Pinpoint the cell where the given text exists, returning its [x, y] midpoint coordinate. 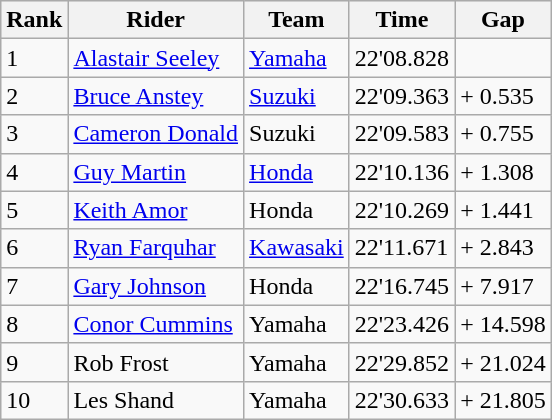
22'09.583 [402, 134]
22'10.136 [402, 172]
Kawasaki [297, 248]
3 [34, 134]
+ 1.308 [504, 172]
Guy Martin [156, 172]
22'23.426 [402, 324]
+ 7.917 [504, 286]
Conor Cummins [156, 324]
Cameron Donald [156, 134]
Rider [156, 20]
22'10.269 [402, 210]
+ 0.755 [504, 134]
22'29.852 [402, 362]
Les Shand [156, 400]
+ 21.805 [504, 400]
5 [34, 210]
+ 1.441 [504, 210]
1 [34, 58]
4 [34, 172]
22'30.633 [402, 400]
+ 0.535 [504, 96]
Rank [34, 20]
Team [297, 20]
8 [34, 324]
+ 21.024 [504, 362]
Keith Amor [156, 210]
Gap [504, 20]
+ 14.598 [504, 324]
22'09.363 [402, 96]
10 [34, 400]
Gary Johnson [156, 286]
22'16.745 [402, 286]
7 [34, 286]
Alastair Seeley [156, 58]
6 [34, 248]
2 [34, 96]
+ 2.843 [504, 248]
Rob Frost [156, 362]
22'11.671 [402, 248]
9 [34, 362]
22'08.828 [402, 58]
Ryan Farquhar [156, 248]
Bruce Anstey [156, 96]
Time [402, 20]
